Find where the given text appears and provide that cell's center as [x, y] coordinate. 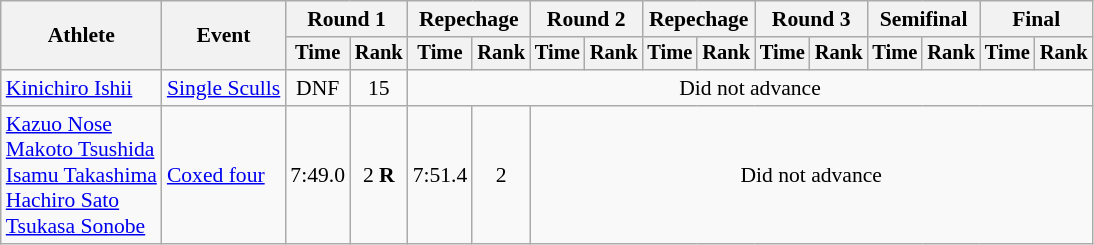
Round 3 [811, 19]
15 [379, 88]
7:51.4 [440, 175]
Kazuo NoseMakoto TsushidaIsamu TakashimaHachiro SatoTsukasa Sonobe [82, 175]
7:49.0 [318, 175]
2 [501, 175]
Round 1 [346, 19]
Single Sculls [224, 88]
2 R [379, 175]
DNF [318, 88]
Athlete [82, 36]
Event [224, 36]
Final [1036, 19]
Round 2 [586, 19]
Coxed four [224, 175]
Kinichiro Ishii [82, 88]
Semifinal [923, 19]
